Capture the cell that displays the provided text and extract its (X, Y) central coordinate. 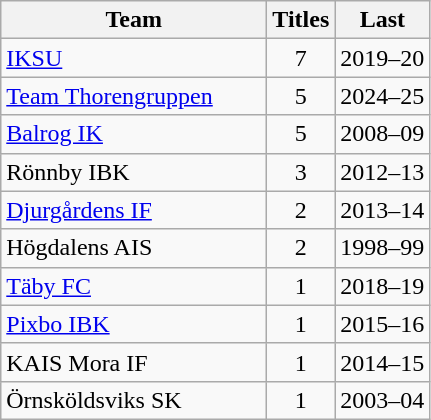
2008–09 (382, 134)
2018–19 (382, 286)
Högdalens AIS (134, 248)
2014–15 (382, 362)
Team (134, 20)
7 (301, 58)
3 (301, 172)
Titles (301, 20)
2012–13 (382, 172)
Djurgårdens IF (134, 210)
2019–20 (382, 58)
KAIS Mora IF (134, 362)
Örnsköldsviks SK (134, 400)
IKSU (134, 58)
2003–04 (382, 400)
2013–14 (382, 210)
Balrog IK (134, 134)
1998–99 (382, 248)
Pixbo IBK (134, 324)
Rönnby IBK (134, 172)
2015–16 (382, 324)
Team Thorengruppen (134, 96)
2024–25 (382, 96)
Täby FC (134, 286)
Last (382, 20)
